Find where the given text appears and provide that cell's center as [X, Y] coordinate. 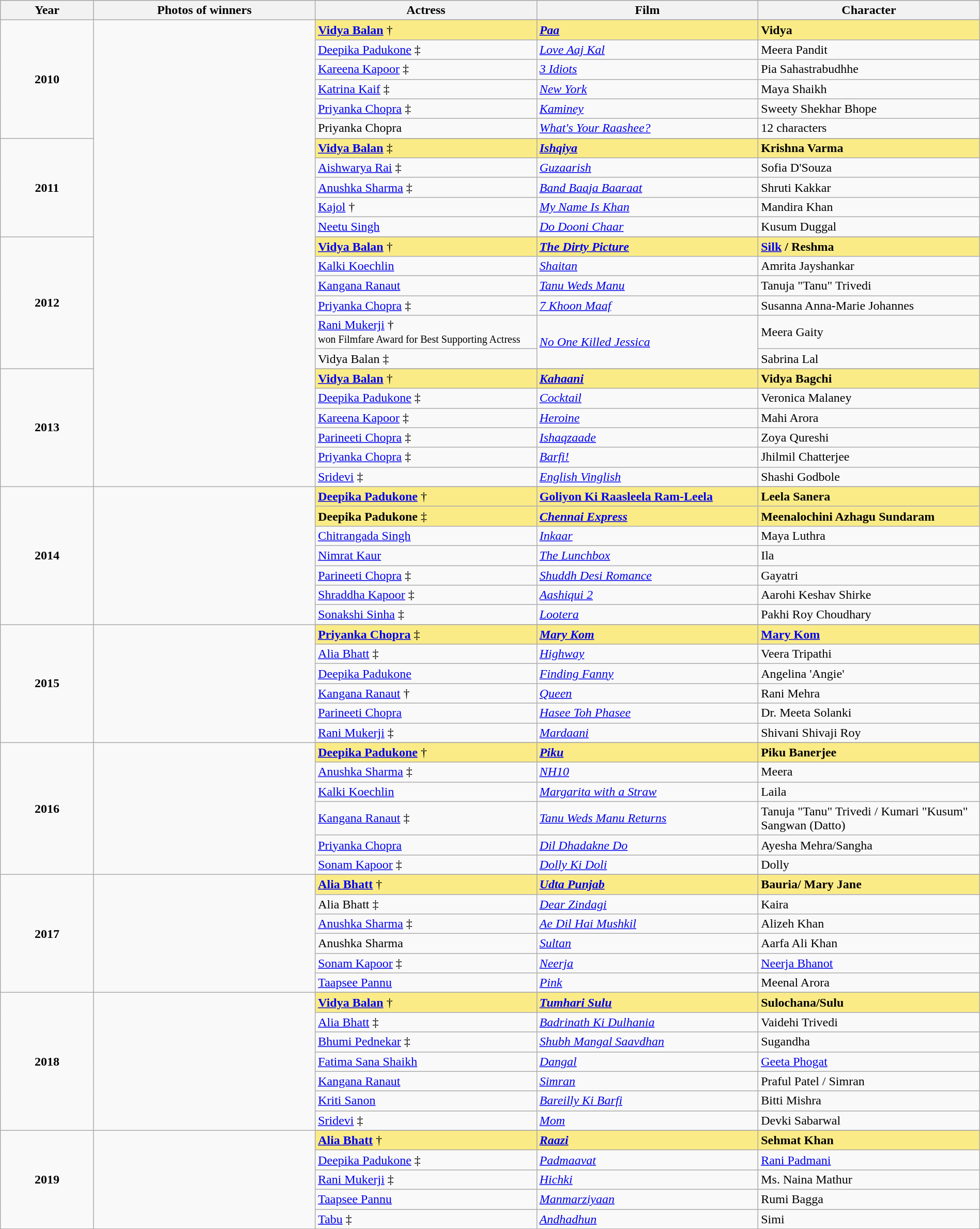
Ae Dil Hai Mushkil [647, 924]
Sonakshi Sinha ‡ [426, 615]
Silk / Reshma [869, 247]
2012 [47, 303]
Katrina Kaif ‡ [426, 89]
Padmaavat [647, 1160]
Rani Mukerji † won Filmfare Award for Best Supporting Actress [426, 332]
Bauria/ Mary Jane [869, 884]
Chennai Express [647, 516]
Fatima Sana Shaikh [426, 1061]
The Lunchbox [647, 555]
Badrinath Ki Dulhania [647, 1022]
The Dirty Picture [647, 247]
Hasee Toh Phasee [647, 713]
Sugandha [869, 1042]
Ishaqzaade [647, 437]
Jhilmil Chatterjee [869, 457]
Kangana Ranaut † [426, 693]
New York [647, 89]
Shivani Shivaji Roy [869, 733]
What's Your Raashee? [647, 128]
No One Killed Jessica [647, 342]
My Name Is Khan [647, 207]
Mom [647, 1120]
Geeta Phogat [869, 1061]
Goliyon Ki Raasleela Ram-Leela [647, 496]
Angelina 'Angie' [869, 674]
Sweety Shekhar Bhope [869, 109]
Ms. Naina Mathur [869, 1179]
Bitti Mishra [869, 1101]
Meenal Arora [869, 983]
Tanuja "Tanu" Trivedi [869, 286]
Deepika Padukone [426, 674]
Sulochana/Sulu [869, 1003]
Nimrat Kaur [426, 555]
Aarfa Ali Khan [869, 944]
Parineeti Chopra [426, 713]
Kusum Duggal [869, 226]
2015 [47, 684]
Dangal [647, 1061]
Gayatri [869, 575]
Ishqiya [647, 148]
Inkaar [647, 536]
Paa [647, 30]
Hichki [647, 1179]
Tumhari Sulu [647, 1003]
English Vinglish [647, 477]
7 Khoon Maaf [647, 306]
2019 [47, 1179]
Vidya [869, 30]
Krishna Varma [869, 148]
Dolly [869, 864]
Maya Luthra [869, 536]
Veronica Malaney [869, 398]
Piku [647, 752]
Kaminey [647, 109]
Shaitan [647, 266]
Cocktail [647, 398]
Mardaani [647, 733]
Sabrina Lal [869, 359]
Aashiqui 2 [647, 595]
Sofia D'Souza [869, 168]
Actress [426, 10]
Meenalochini Azhagu Sundaram [869, 516]
Kriti Sanon [426, 1101]
Kajol † [426, 207]
Pakhi Roy Choudhary [869, 615]
Zoya Qureshi [869, 437]
Dr. Meeta Solanki [869, 713]
Vaidehi Trivedi [869, 1022]
Pia Sahastrabudhhe [869, 69]
Rumi Bagga [869, 1199]
Andhadhun [647, 1219]
Do Dooni Chaar [647, 226]
Ayesha Mehra/Sangha [869, 845]
Pink [647, 983]
Shraddha Kapoor ‡ [426, 595]
Devki Sabarwal [869, 1120]
Mahi Arora [869, 418]
2016 [47, 809]
Highway [647, 654]
Tabu ‡ [426, 1219]
Dear Zindagi [647, 904]
Praful Patel / Simran [869, 1081]
Heroine [647, 418]
Love Aaj Kal [647, 50]
NH10 [647, 772]
Character [869, 10]
Udta Punjab [647, 884]
12 characters [869, 128]
Meera [869, 772]
Rani Padmani [869, 1160]
Simran [647, 1081]
Dil Dhadakne Do [647, 845]
Susanna Anna-Marie Johannes [869, 306]
Sultan [647, 944]
Dolly Ki Doli [647, 864]
Neetu Singh [426, 226]
Bhumi Pednekar ‡ [426, 1042]
Laila [869, 792]
Tanu Weds Manu [647, 286]
2014 [47, 555]
Raazi [647, 1140]
Margarita with a Straw [647, 792]
Maya Shaikh [869, 89]
Queen [647, 693]
Aarohi Keshav Shirke [869, 595]
Anushka Sharma [426, 944]
Lootera [647, 615]
Manmarziyaan [647, 1199]
Rani Mehra [869, 693]
Kangana Ranaut ‡ [426, 818]
2010 [47, 79]
Kahaani [647, 378]
3 Idiots [647, 69]
Meera Pandit [869, 50]
2018 [47, 1061]
Aishwarya Rai ‡ [426, 168]
Kaira [869, 904]
Vidya Bagchi [869, 378]
Shruti Kakkar [869, 187]
Tanuja "Tanu" Trivedi / Kumari "Kusum" Sangwan (Datto) [869, 818]
Simi [869, 1219]
Shubh Mangal Saavdhan [647, 1042]
Photos of winners [205, 10]
Veera Tripathi [869, 654]
Shuddh Desi Romance [647, 575]
2011 [47, 187]
Shashi Godbole [869, 477]
Band Baaja Baaraat [647, 187]
Meera Gaity [869, 332]
2017 [47, 933]
Film [647, 10]
Alizeh Khan [869, 924]
Amrita Jayshankar [869, 266]
Guzaarish [647, 168]
Year [47, 10]
Mandira Khan [869, 207]
Bareilly Ki Barfi [647, 1101]
Neerja [647, 963]
Ila [869, 555]
Neerja Bhanot [869, 963]
Piku Banerjee [869, 752]
Barfi! [647, 457]
Chitrangada Singh [426, 536]
Tanu Weds Manu Returns [647, 818]
2013 [47, 428]
Sehmat Khan [869, 1140]
Finding Fanny [647, 674]
Leela Sanera [869, 496]
